Provide the (X, Y) coordinate of the cell's center where the given text is located.  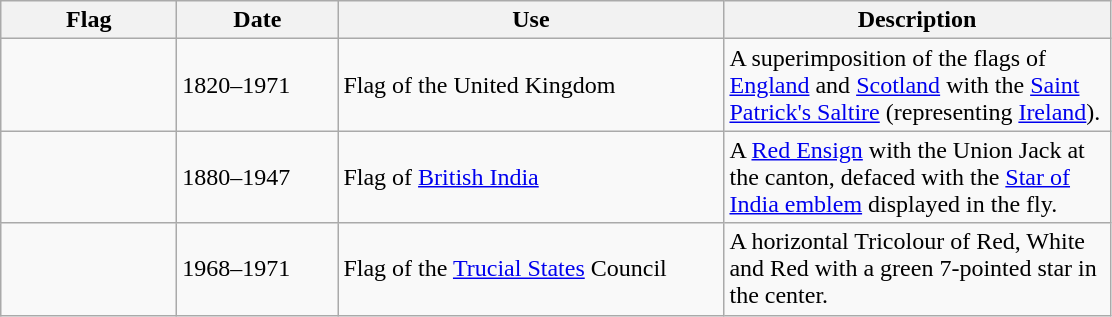
Flag of British India (531, 177)
Flag of the United Kingdom (531, 85)
1820–1971 (258, 85)
A superimposition of the flags of England and Scotland with the Saint Patrick's Saltire (representing Ireland). (917, 85)
Date (258, 20)
Flag of the Trucial States Council (531, 269)
1968–1971 (258, 269)
A Red Ensign with the Union Jack at the canton, defaced with the Star of India emblem displayed in the fly. (917, 177)
1880–1947 (258, 177)
Flag (89, 20)
A horizontal Tricolour of Red, White and Red with a green 7-pointed star in the center. (917, 269)
Use (531, 20)
Description (917, 20)
